Provide the [X, Y] coordinate of the cell's center where the given text is located.  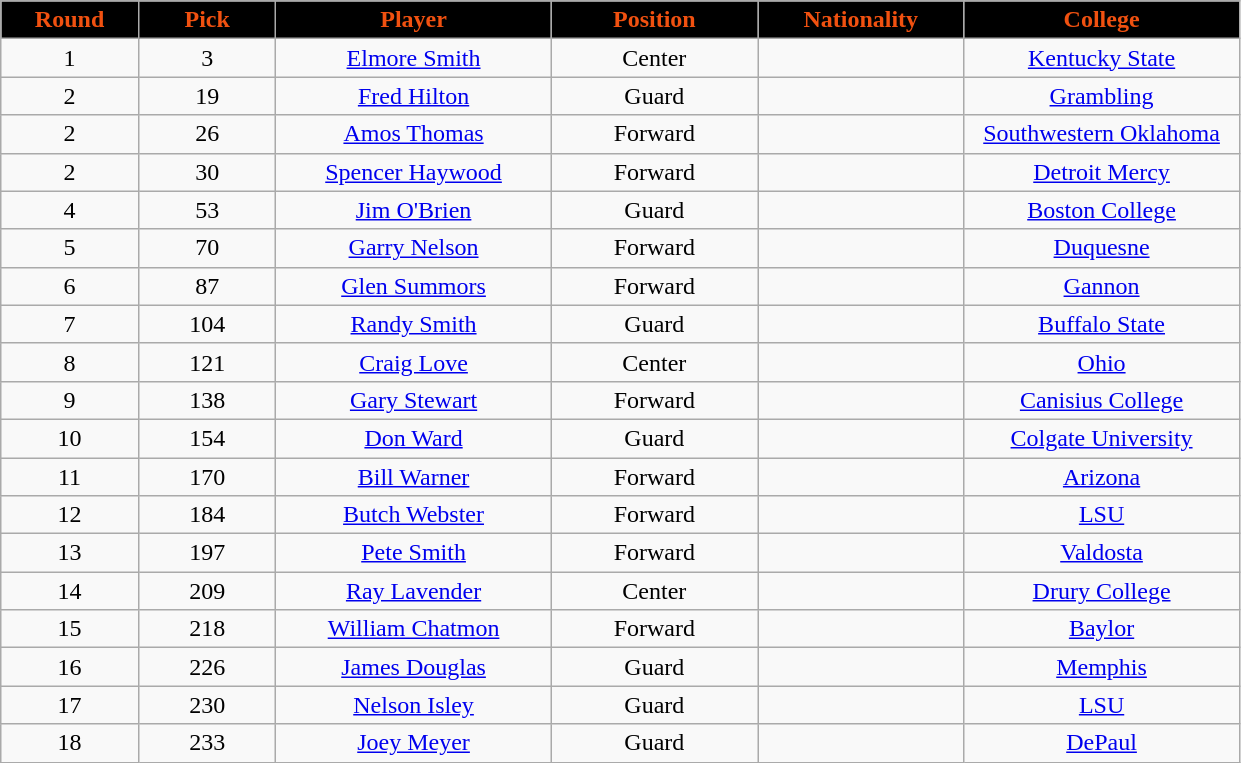
197 [207, 553]
Detroit Mercy [1102, 172]
121 [207, 362]
Baylor [1102, 629]
William Chatmon [414, 629]
Southwestern Oklahoma [1102, 134]
7 [70, 324]
Jim O'Brien [414, 210]
Joey Meyer [414, 743]
DePaul [1102, 743]
Randy Smith [414, 324]
Butch Webster [414, 515]
19 [207, 96]
230 [207, 705]
30 [207, 172]
12 [70, 515]
11 [70, 477]
Amos Thomas [414, 134]
6 [70, 286]
James Douglas [414, 667]
Kentucky State [1102, 58]
184 [207, 515]
17 [70, 705]
Craig Love [414, 362]
Drury College [1102, 591]
8 [70, 362]
Ohio [1102, 362]
Nelson Isley [414, 705]
Gary Stewart [414, 400]
4 [70, 210]
Grambling [1102, 96]
226 [207, 667]
Nationality [861, 20]
9 [70, 400]
53 [207, 210]
3 [207, 58]
87 [207, 286]
10 [70, 438]
Garry Nelson [414, 248]
70 [207, 248]
Player [414, 20]
Elmore Smith [414, 58]
Valdosta [1102, 553]
Pick [207, 20]
15 [70, 629]
170 [207, 477]
College [1102, 20]
Duquesne [1102, 248]
Bill Warner [414, 477]
Memphis [1102, 667]
218 [207, 629]
Colgate University [1102, 438]
5 [70, 248]
209 [207, 591]
Position [654, 20]
Canisius College [1102, 400]
26 [207, 134]
14 [70, 591]
Spencer Haywood [414, 172]
Ray Lavender [414, 591]
Pete Smith [414, 553]
154 [207, 438]
104 [207, 324]
18 [70, 743]
Buffalo State [1102, 324]
Fred Hilton [414, 96]
Glen Summors [414, 286]
1 [70, 58]
13 [70, 553]
Boston College [1102, 210]
138 [207, 400]
Round [70, 20]
233 [207, 743]
Arizona [1102, 477]
16 [70, 667]
Gannon [1102, 286]
Don Ward [414, 438]
